Extract the (x, y) coordinate from the center of the cell holding the provided text.  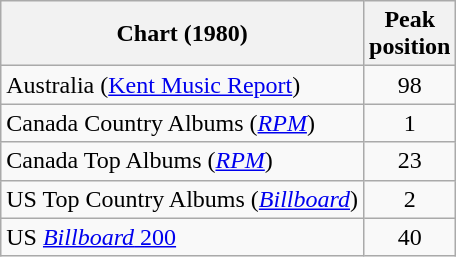
40 (410, 237)
98 (410, 85)
Canada Top Albums (RPM) (182, 161)
Canada Country Albums (RPM) (182, 123)
Peakposition (410, 34)
2 (410, 199)
1 (410, 123)
Australia (Kent Music Report) (182, 85)
Chart (1980) (182, 34)
23 (410, 161)
US Top Country Albums (Billboard) (182, 199)
US Billboard 200 (182, 237)
